Provide the [X, Y] coordinate of the cell's center where the given text is located.  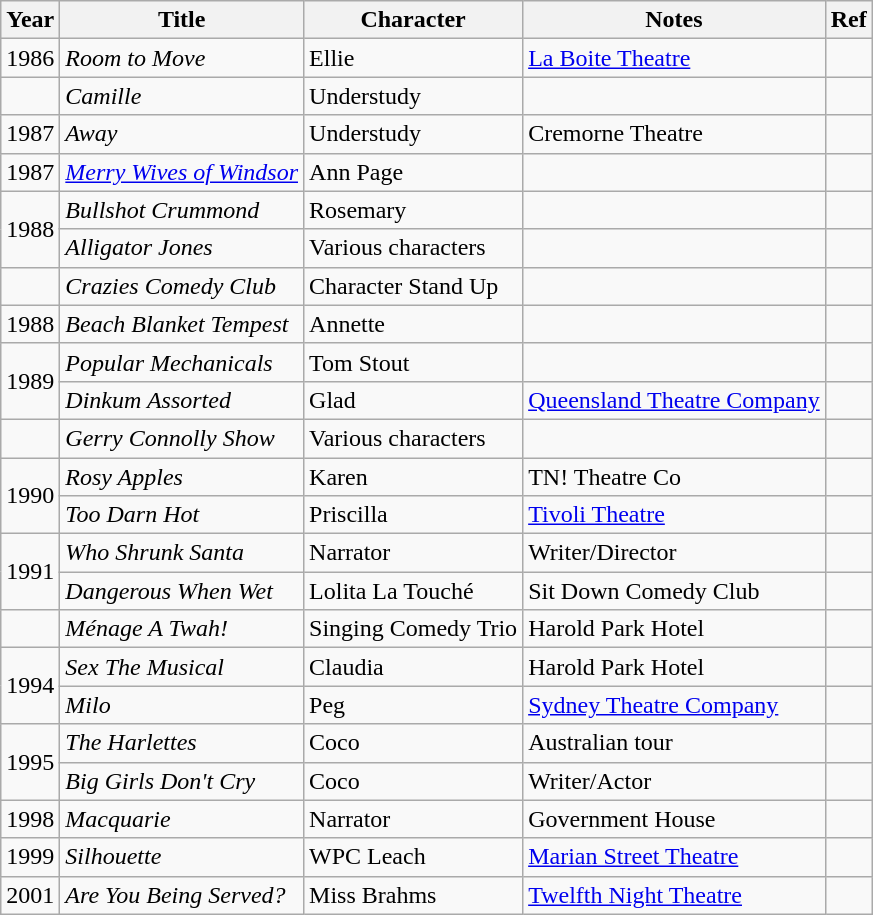
Macquarie [182, 819]
Room to Move [182, 58]
1999 [30, 857]
Popular Mechanicals [182, 362]
Character [414, 20]
Notes [674, 20]
Miss Brahms [414, 895]
Writer/Director [674, 553]
La Boite Theatre [674, 58]
1998 [30, 819]
Dangerous When Wet [182, 591]
Karen [414, 477]
Too Darn Hot [182, 515]
Away [182, 134]
Marian Street Theatre [674, 857]
Tom Stout [414, 362]
Crazies Comedy Club [182, 286]
Title [182, 20]
1991 [30, 572]
Twelfth Night Theatre [674, 895]
1990 [30, 496]
Year [30, 20]
Tivoli Theatre [674, 515]
Silhouette [182, 857]
1986 [30, 58]
Beach Blanket Tempest [182, 324]
WPC Leach [414, 857]
1989 [30, 381]
Bullshot Crummond [182, 210]
Milo [182, 705]
Glad [414, 400]
Peg [414, 705]
Character Stand Up [414, 286]
Lolita La Touché [414, 591]
Queensland Theatre Company [674, 400]
Merry Wives of Windsor [182, 172]
Singing Comedy Trio [414, 629]
Ellie [414, 58]
Gerry Connolly Show [182, 438]
Ménage A Twah! [182, 629]
Ref [848, 20]
Claudia [414, 667]
Sydney Theatre Company [674, 705]
Priscilla [414, 515]
Dinkum Assorted [182, 400]
TN! Theatre Co [674, 477]
Who Shrunk Santa [182, 553]
Camille [182, 96]
Writer/Actor [674, 781]
Government House [674, 819]
Big Girls Don't Cry [182, 781]
Sit Down Comedy Club [674, 591]
Cremorne Theatre [674, 134]
Are You Being Served? [182, 895]
Ann Page [414, 172]
2001 [30, 895]
The Harlettes [182, 743]
Sex The Musical [182, 667]
Rosemary [414, 210]
Alligator Jones [182, 248]
1995 [30, 762]
Annette [414, 324]
Australian tour [674, 743]
Rosy Apples [182, 477]
1994 [30, 686]
